Detect which cell encompasses the target text, then output its (X, Y) center coordinate. 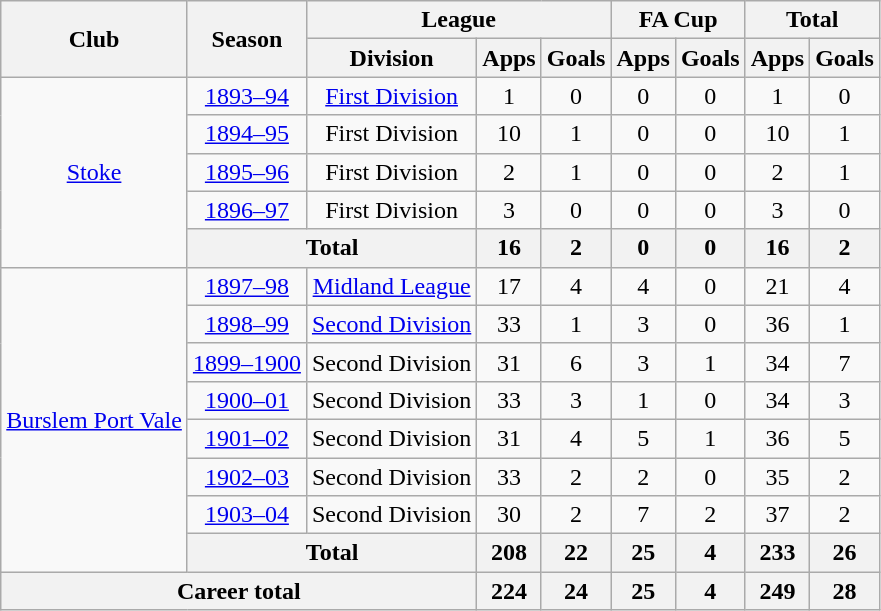
Club (94, 39)
1896–97 (246, 210)
35 (777, 477)
1897–98 (246, 286)
Season (246, 39)
208 (509, 553)
21 (777, 286)
28 (845, 591)
FA Cup (678, 20)
Midland League (391, 286)
37 (777, 515)
22 (576, 553)
Stoke (94, 172)
1900–01 (246, 400)
6 (576, 362)
League (458, 20)
249 (777, 591)
26 (845, 553)
1898–99 (246, 324)
1902–03 (246, 477)
233 (777, 553)
1899–1900 (246, 362)
1893–94 (246, 96)
24 (576, 591)
Division (391, 58)
30 (509, 515)
1901–02 (246, 438)
1895–96 (246, 172)
1894–95 (246, 134)
224 (509, 591)
17 (509, 286)
Burslem Port Vale (94, 419)
Career total (239, 591)
1903–04 (246, 515)
